Find where the given text appears and provide that cell's center as (x, y) coordinate. 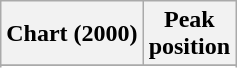
Chart (2000) (72, 34)
Peakposition (189, 34)
